Locate the cell with the specified text and output its (X, Y) center coordinate. 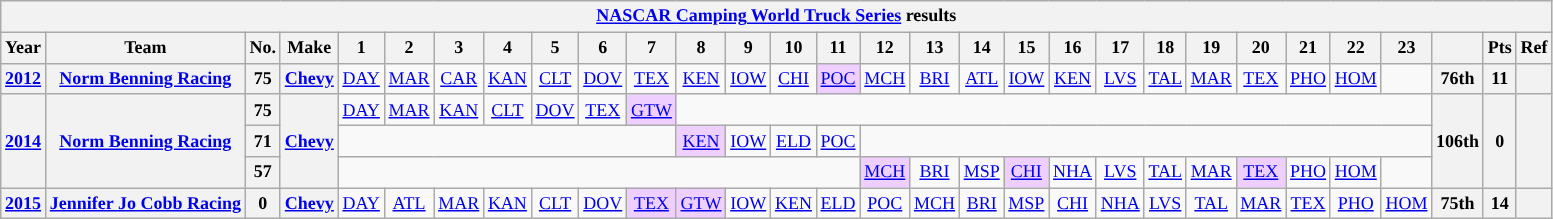
76th (1458, 78)
15 (1026, 48)
4 (508, 48)
75th (1458, 204)
Make (309, 48)
17 (1120, 48)
1 (361, 48)
3 (459, 48)
7 (652, 48)
5 (555, 48)
NASCAR Camping World Truck Series results (776, 16)
9 (748, 48)
22 (1356, 48)
21 (1308, 48)
2 (409, 48)
57 (262, 172)
Jennifer Jo Cobb Racing (145, 204)
No. (262, 48)
Ref (1534, 48)
Pts (1500, 48)
16 (1073, 48)
2012 (24, 78)
71 (262, 140)
Year (24, 48)
23 (1406, 48)
106th (1458, 141)
12 (885, 48)
20 (1261, 48)
Team (145, 48)
10 (794, 48)
2014 (24, 141)
6 (603, 48)
18 (1165, 48)
2015 (24, 204)
CAR (459, 78)
8 (701, 48)
13 (935, 48)
19 (1211, 48)
